Pinpoint the cell where the given text exists, returning its [x, y] midpoint coordinate. 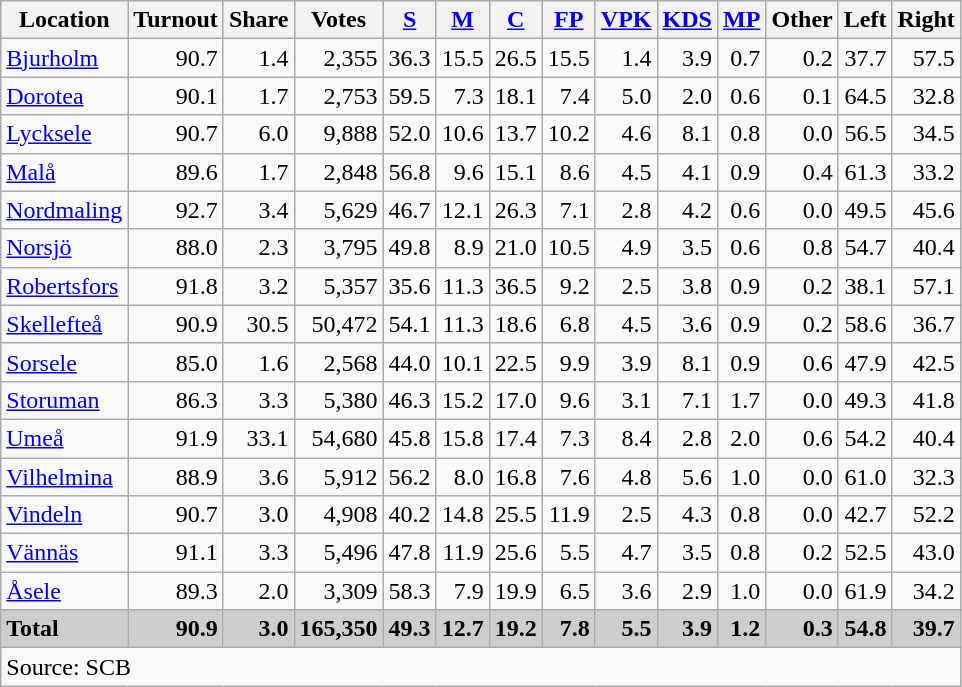
91.1 [176, 553]
165,350 [338, 629]
32.8 [926, 96]
Malå [64, 172]
61.3 [865, 172]
17.4 [516, 438]
49.8 [410, 248]
52.0 [410, 134]
4.2 [687, 210]
14.8 [462, 515]
4.3 [687, 515]
C [516, 20]
56.8 [410, 172]
3.8 [687, 286]
9.2 [568, 286]
6.8 [568, 324]
58.6 [865, 324]
2.3 [258, 248]
Turnout [176, 20]
33.1 [258, 438]
88.9 [176, 477]
54.1 [410, 324]
3.2 [258, 286]
64.5 [865, 96]
92.7 [176, 210]
36.7 [926, 324]
5,380 [338, 400]
52.5 [865, 553]
5,357 [338, 286]
49.5 [865, 210]
10.6 [462, 134]
1.2 [741, 629]
Total [64, 629]
46.7 [410, 210]
17.0 [516, 400]
8.9 [462, 248]
50,472 [338, 324]
4.9 [626, 248]
41.8 [926, 400]
37.7 [865, 58]
10.5 [568, 248]
5.0 [626, 96]
15.2 [462, 400]
3,309 [338, 591]
MP [741, 20]
5,496 [338, 553]
3,795 [338, 248]
2,568 [338, 362]
18.6 [516, 324]
44.0 [410, 362]
3.1 [626, 400]
Bjurholm [64, 58]
30.5 [258, 324]
2,753 [338, 96]
34.2 [926, 591]
35.6 [410, 286]
Storuman [64, 400]
Umeå [64, 438]
9,888 [338, 134]
Robertsfors [64, 286]
0.3 [802, 629]
40.2 [410, 515]
47.9 [865, 362]
6.5 [568, 591]
45.8 [410, 438]
36.5 [516, 286]
43.0 [926, 553]
18.1 [516, 96]
Nordmaling [64, 210]
7.9 [462, 591]
88.0 [176, 248]
Åsele [64, 591]
Source: SCB [481, 667]
1.6 [258, 362]
54,680 [338, 438]
7.6 [568, 477]
46.3 [410, 400]
M [462, 20]
2,355 [338, 58]
34.5 [926, 134]
Location [64, 20]
61.9 [865, 591]
Left [865, 20]
22.5 [516, 362]
86.3 [176, 400]
VPK [626, 20]
Votes [338, 20]
38.1 [865, 286]
Other [802, 20]
S [410, 20]
4.8 [626, 477]
52.2 [926, 515]
8.4 [626, 438]
42.5 [926, 362]
12.1 [462, 210]
56.2 [410, 477]
Norsjö [64, 248]
32.3 [926, 477]
90.1 [176, 96]
25.5 [516, 515]
0.1 [802, 96]
5.6 [687, 477]
0.4 [802, 172]
91.9 [176, 438]
26.5 [516, 58]
FP [568, 20]
61.0 [865, 477]
16.8 [516, 477]
58.3 [410, 591]
Share [258, 20]
54.7 [865, 248]
Vindeln [64, 515]
Skellefteå [64, 324]
85.0 [176, 362]
21.0 [516, 248]
8.0 [462, 477]
47.8 [410, 553]
Dorotea [64, 96]
4.1 [687, 172]
19.9 [516, 591]
36.3 [410, 58]
26.3 [516, 210]
33.2 [926, 172]
Right [926, 20]
59.5 [410, 96]
4,908 [338, 515]
2.9 [687, 591]
0.7 [741, 58]
4.7 [626, 553]
54.2 [865, 438]
Vännäs [64, 553]
9.9 [568, 362]
25.6 [516, 553]
89.3 [176, 591]
Vilhelmina [64, 477]
15.1 [516, 172]
4.6 [626, 134]
13.7 [516, 134]
2,848 [338, 172]
7.4 [568, 96]
Sorsele [64, 362]
56.5 [865, 134]
5,629 [338, 210]
6.0 [258, 134]
10.2 [568, 134]
57.5 [926, 58]
19.2 [516, 629]
57.1 [926, 286]
12.7 [462, 629]
39.7 [926, 629]
Lycksele [64, 134]
8.6 [568, 172]
54.8 [865, 629]
KDS [687, 20]
7.8 [568, 629]
10.1 [462, 362]
91.8 [176, 286]
89.6 [176, 172]
42.7 [865, 515]
3.4 [258, 210]
15.8 [462, 438]
45.6 [926, 210]
5,912 [338, 477]
